Scan for the cell matching the given text and deliver its (x, y) coordinate at center. 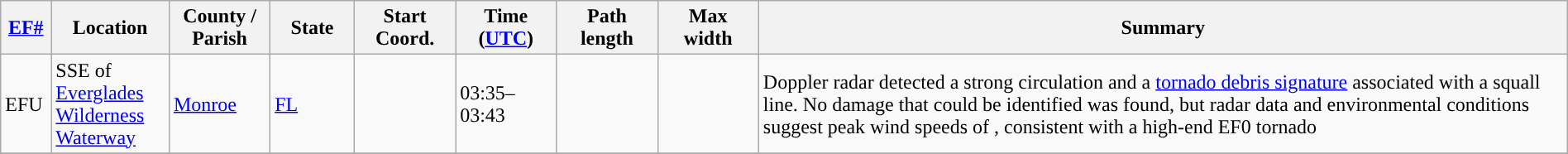
SSE of Everglades Wilderness Waterway (111, 104)
Summary (1163, 28)
Max width (708, 28)
Monroe (219, 104)
EF# (26, 28)
County / Parish (219, 28)
03:35–03:43 (506, 104)
EFU (26, 104)
Location (111, 28)
State (313, 28)
FL (313, 104)
Path length (607, 28)
Time (UTC) (506, 28)
Start Coord. (404, 28)
